From the cell containing the given text, extract its center point as (X, Y) coordinate. 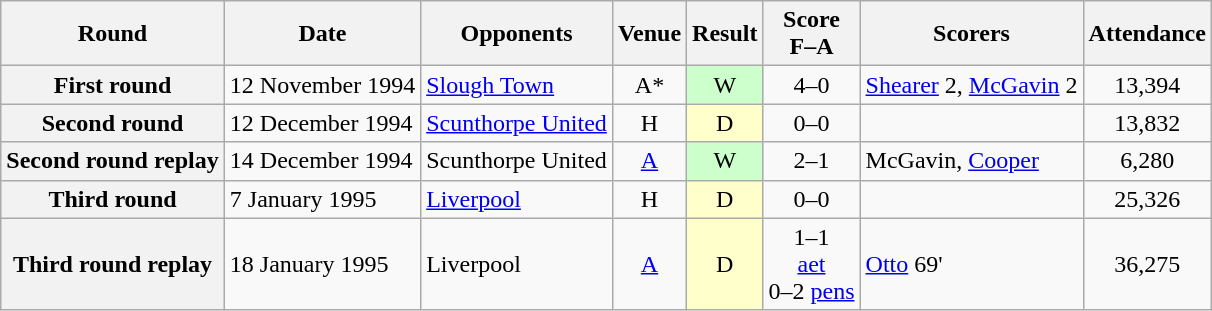
25,326 (1147, 199)
Venue (649, 34)
Opponents (517, 34)
Date (322, 34)
Second round replay (113, 161)
18 January 1995 (322, 264)
36,275 (1147, 264)
6,280 (1147, 161)
Attendance (1147, 34)
4–0 (812, 85)
7 January 1995 (322, 199)
2–1 (812, 161)
Third round (113, 199)
12 November 1994 (322, 85)
Otto 69' (972, 264)
Result (725, 34)
Shearer 2, McGavin 2 (972, 85)
A* (649, 85)
Slough Town (517, 85)
1–1aet0–2 pens (812, 264)
Scorers (972, 34)
13,394 (1147, 85)
Third round replay (113, 264)
ScoreF–A (812, 34)
Round (113, 34)
First round (113, 85)
Second round (113, 123)
13,832 (1147, 123)
12 December 1994 (322, 123)
McGavin, Cooper (972, 161)
14 December 1994 (322, 161)
